Determine the [X, Y] coordinate at the center of the cell enclosing the given text.  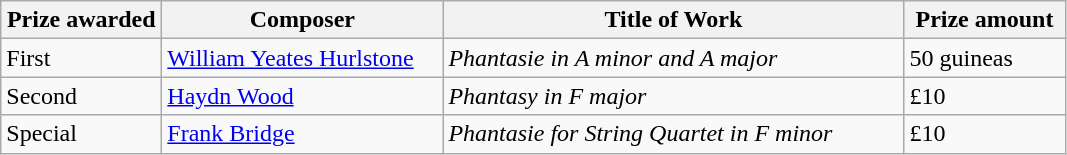
Phantasy in F major [674, 96]
Frank Bridge [302, 134]
Phantasie for String Quartet in F minor [674, 134]
Prize awarded [82, 20]
50 guineas [984, 58]
Second [82, 96]
Composer [302, 20]
First [82, 58]
Prize amount [984, 20]
Haydn Wood [302, 96]
William Yeates Hurlstone [302, 58]
Title of Work [674, 20]
Phantasie in A minor and A major [674, 58]
Special [82, 134]
